For the text-containing cell, return its midpoint in (X, Y) coordinate format. 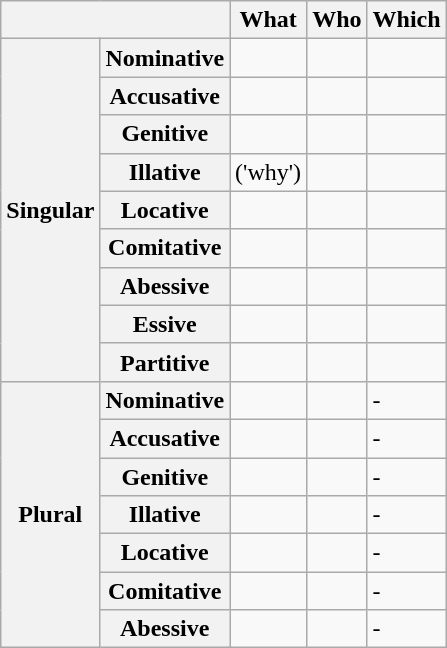
Singular (50, 210)
What (268, 20)
Plural (50, 514)
Who (337, 20)
('why') (268, 172)
Partitive (165, 362)
Essive (165, 324)
Which (406, 20)
